Search for the cell housing the specified text and yield its [X, Y] center coordinate. 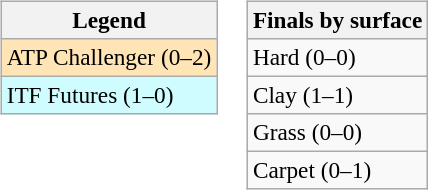
ATP Challenger (0–2) [108, 57]
Carpet (0–1) [337, 171]
Grass (0–0) [337, 133]
Hard (0–0) [337, 57]
Finals by surface [337, 20]
Clay (1–1) [337, 95]
ITF Futures (1–0) [108, 95]
Legend [108, 20]
